Return the (X, Y) coordinate for the center point of the cell that contains the specified text.  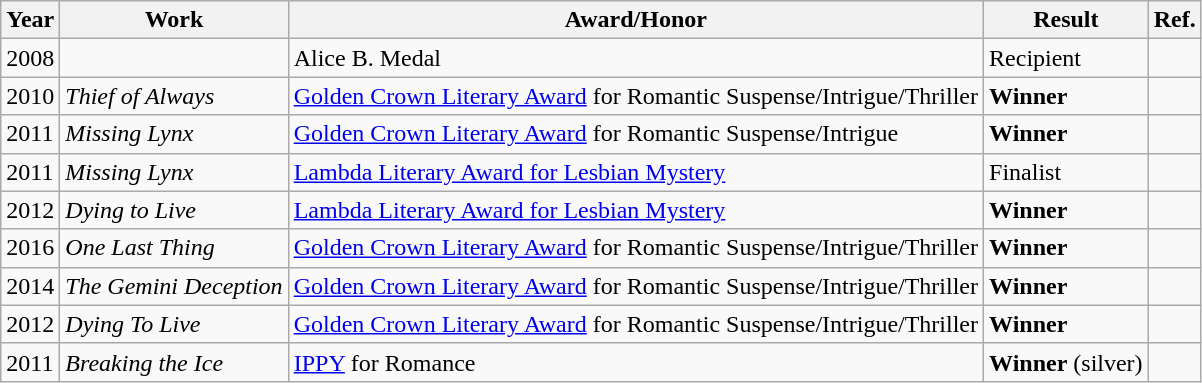
Golden Crown Literary Award for Romantic Suspense/Intrigue (636, 134)
2016 (30, 248)
The Gemini Deception (174, 286)
IPPY for Romance (636, 362)
Result (1066, 20)
Dying to Live (174, 210)
2014 (30, 286)
One Last Thing (174, 248)
Dying To Live (174, 324)
Breaking the Ice (174, 362)
Award/Honor (636, 20)
Ref. (1174, 20)
Winner (silver) (1066, 362)
Work (174, 20)
Alice B. Medal (636, 58)
2010 (30, 96)
Year (30, 20)
Recipient (1066, 58)
Finalist (1066, 172)
2008 (30, 58)
Thief of Always (174, 96)
